Return (X, Y) of the center of cell containing provided text 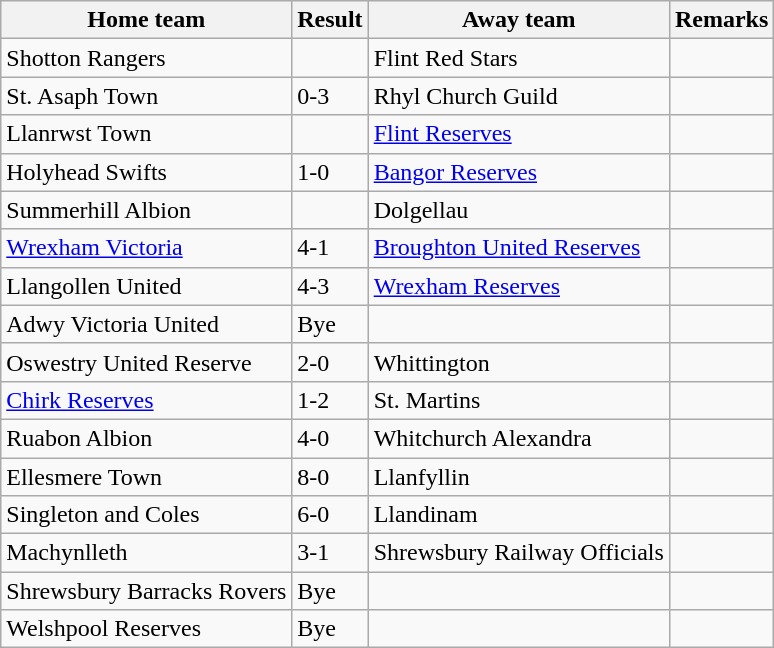
Whitchurch Alexandra (518, 438)
1-2 (330, 400)
Welshpool Reserves (146, 629)
1-0 (330, 172)
Summerhill Albion (146, 210)
4-1 (330, 248)
Oswestry United Reserve (146, 362)
Result (330, 20)
St. Martins (518, 400)
Shrewsbury Barracks Rovers (146, 591)
6-0 (330, 515)
Rhyl Church Guild (518, 96)
4-3 (330, 286)
2-0 (330, 362)
Chirk Reserves (146, 400)
Llanrwst Town (146, 134)
Away team (518, 20)
Machynlleth (146, 553)
Singleton and Coles (146, 515)
Home team (146, 20)
4-0 (330, 438)
Broughton United Reserves (518, 248)
Ruabon Albion (146, 438)
Adwy Victoria United (146, 324)
St. Asaph Town (146, 96)
Wrexham Reserves (518, 286)
Flint Reserves (518, 134)
8-0 (330, 477)
Bangor Reserves (518, 172)
Shotton Rangers (146, 58)
Wrexham Victoria (146, 248)
Ellesmere Town (146, 477)
Dolgellau (518, 210)
Remarks (721, 20)
Llangollen United (146, 286)
Holyhead Swifts (146, 172)
Whittington (518, 362)
Flint Red Stars (518, 58)
Llanfyllin (518, 477)
3-1 (330, 553)
Shrewsbury Railway Officials (518, 553)
Llandinam (518, 515)
0-3 (330, 96)
